For the text-containing cell, return its midpoint in (X, Y) coordinate format. 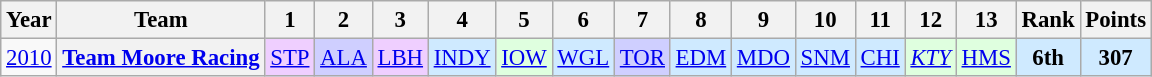
Points (1116, 20)
4 (462, 20)
IOW (524, 58)
STP (290, 58)
13 (986, 20)
Team Moore Racing (161, 58)
SNM (825, 58)
1 (290, 20)
7 (643, 20)
12 (930, 20)
TOR (643, 58)
10 (825, 20)
Rank (1048, 20)
Year (29, 20)
Team (161, 20)
WGL (583, 58)
CHI (880, 58)
2 (344, 20)
307 (1116, 58)
ALA (344, 58)
LBH (400, 58)
6th (1048, 58)
11 (880, 20)
KTY (930, 58)
3 (400, 20)
MDO (764, 58)
EDM (700, 58)
5 (524, 20)
6 (583, 20)
2010 (29, 58)
HMS (986, 58)
8 (700, 20)
INDY (462, 58)
9 (764, 20)
